Provide the (X, Y) coordinate of the cell's center where the given text is located.  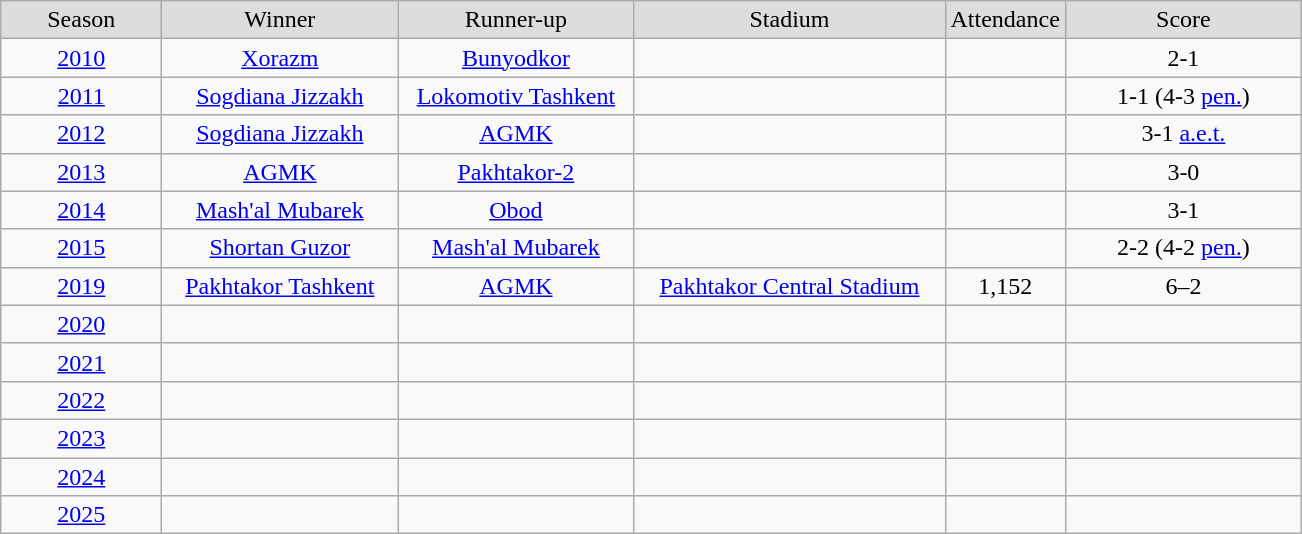
2020 (82, 324)
Winner (280, 20)
Season (82, 20)
2022 (82, 400)
Lokomotiv Tashkent (516, 96)
Score (1183, 20)
Bunyodkor (516, 58)
Runner-up (516, 20)
2021 (82, 362)
1-1 (4-3 pen.) (1183, 96)
Attendance (1005, 20)
Pakhtakor Tashkent (280, 286)
Pakhtakor-2 (516, 172)
6–2 (1183, 286)
2010 (82, 58)
2011 (82, 96)
2025 (82, 515)
3-1 (1183, 210)
1,152 (1005, 286)
2015 (82, 248)
2013 (82, 172)
2014 (82, 210)
Pakhtakor Central Stadium (790, 286)
2023 (82, 438)
2019 (82, 286)
2-1 (1183, 58)
Obod (516, 210)
Shortan Guzor (280, 248)
2024 (82, 477)
2-2 (4-2 pen.) (1183, 248)
Stadium (790, 20)
2012 (82, 134)
3-1 a.e.t. (1183, 134)
Xorazm (280, 58)
3-0 (1183, 172)
